Capture the cell that displays the provided text and extract its [X, Y] central coordinate. 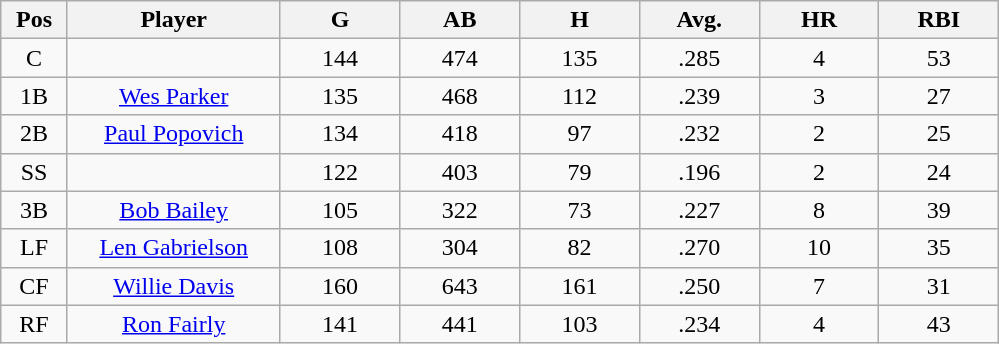
441 [460, 324]
39 [939, 210]
.270 [699, 248]
134 [340, 134]
97 [580, 134]
Ron Fairly [174, 324]
1B [34, 96]
474 [460, 58]
161 [580, 286]
108 [340, 248]
141 [340, 324]
Len Gabrielson [174, 248]
Paul Popovich [174, 134]
Player [174, 20]
3B [34, 210]
.285 [699, 58]
.196 [699, 172]
LF [34, 248]
CF [34, 286]
RBI [939, 20]
24 [939, 172]
25 [939, 134]
144 [340, 58]
10 [819, 248]
7 [819, 286]
304 [460, 248]
Avg. [699, 20]
73 [580, 210]
103 [580, 324]
.227 [699, 210]
SS [34, 172]
Pos [34, 20]
122 [340, 172]
H [580, 20]
53 [939, 58]
.232 [699, 134]
468 [460, 96]
643 [460, 286]
G [340, 20]
27 [939, 96]
403 [460, 172]
35 [939, 248]
.234 [699, 324]
8 [819, 210]
HR [819, 20]
79 [580, 172]
160 [340, 286]
3 [819, 96]
418 [460, 134]
105 [340, 210]
112 [580, 96]
2B [34, 134]
Willie Davis [174, 286]
.239 [699, 96]
82 [580, 248]
.250 [699, 286]
322 [460, 210]
43 [939, 324]
C [34, 58]
Wes Parker [174, 96]
AB [460, 20]
Bob Bailey [174, 210]
RF [34, 324]
31 [939, 286]
